Pinpoint the cell where the given text exists, returning its (X, Y) midpoint coordinate. 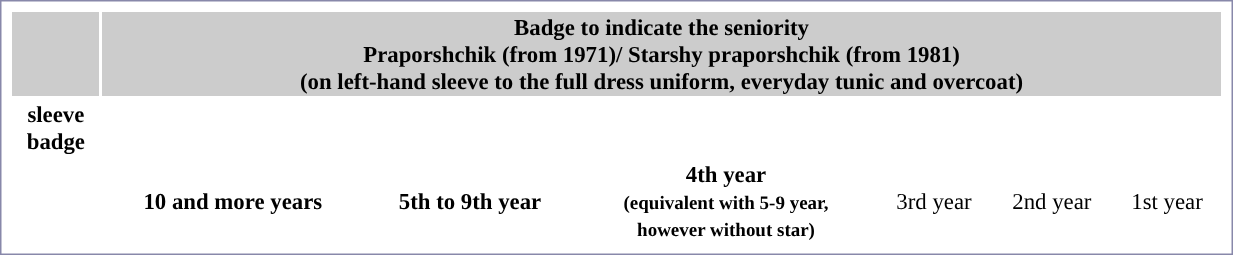
10 and more years (233, 201)
sleevebadge (56, 128)
2nd year (1052, 201)
5th to 9th year (470, 201)
1st year (1168, 201)
3rd year (934, 201)
4th year(equivalent with 5-9 year, however without star) (726, 201)
